For the text-containing cell, return its midpoint in (x, y) coordinate format. 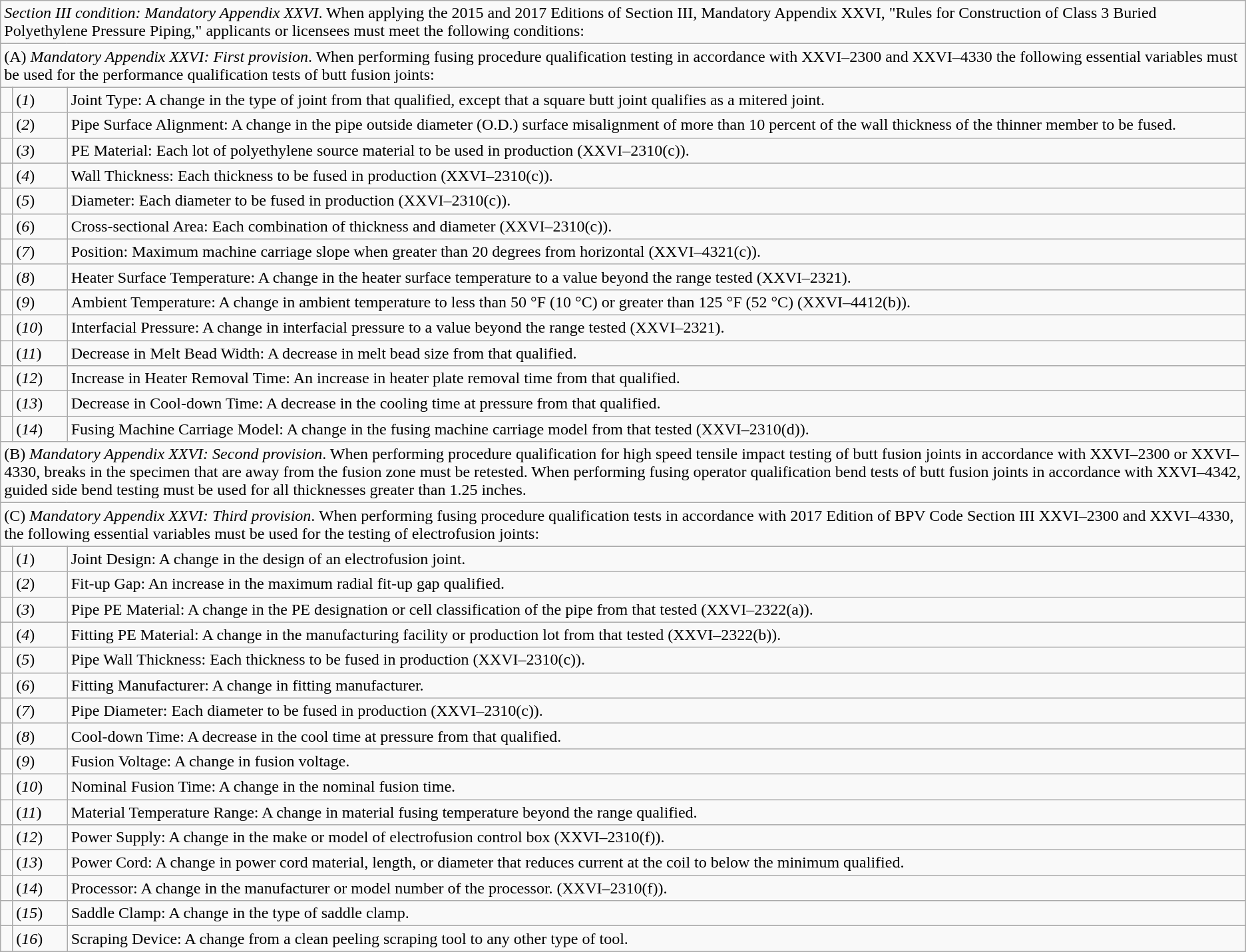
Fusion Voltage: A change in fusion voltage. (656, 761)
Fit-up Gap: An increase in the maximum radial fit-up gap qualified. (656, 584)
(16) (40, 939)
Cool-down Time: A decrease in the cool time at pressure from that qualified. (656, 736)
Diameter: Each diameter to be fused in production (XXVI–2310(c)). (656, 201)
Nominal Fusion Time: A change in the nominal fusion time. (656, 786)
(15) (40, 913)
Wall Thickness: Each thickness to be fused in production (XXVI–2310(c)). (656, 176)
PE Material: Each lot of polyethylene source material to be used in production (XXVI–2310(c)). (656, 150)
Pipe Diameter: Each diameter to be fused in production (XXVI–2310(c)). (656, 711)
Cross-sectional Area: Each combination of thickness and diameter (XXVI–2310(c)). (656, 226)
Power Cord: A change in power cord material, length, or diameter that reduces current at the coil to below the minimum qualified. (656, 863)
Decrease in Melt Bead Width: A decrease in melt bead size from that qualified. (656, 353)
Saddle Clamp: A change in the type of saddle clamp. (656, 913)
Scraping Device: A change from a clean peeling scraping tool to any other type of tool. (656, 939)
Interfacial Pressure: A change in interfacial pressure to a value beyond the range tested (XXVI–2321). (656, 327)
Increase in Heater Removal Time: An increase in heater plate removal time from that qualified. (656, 379)
Fitting Manufacturer: A change in fitting manufacturer. (656, 685)
Processor: A change in the manufacturer or model number of the processor. (XXVI–2310(f)). (656, 888)
Heater Surface Temperature: A change in the heater surface temperature to a value beyond the range tested (XXVI–2321). (656, 277)
Pipe PE Material: A change in the PE designation or cell classification of the pipe from that tested (XXVI–2322(a)). (656, 609)
Material Temperature Range: A change in material fusing temperature beyond the range qualified. (656, 812)
Fitting PE Material: A change in the manufacturing facility or production lot from that tested (XXVI–2322(b)). (656, 635)
Power Supply: A change in the make or model of electrofusion control box (XXVI–2310(f)). (656, 838)
Joint Design: A change in the design of an electrofusion joint. (656, 559)
Pipe Wall Thickness: Each thickness to be fused in production (XXVI–2310(c)). (656, 660)
Position: Maximum machine carriage slope when greater than 20 degrees from horizontal (XXVI–4321(c)). (656, 251)
Fusing Machine Carriage Model: A change in the fusing machine carriage model from that tested (XXVI–2310(d)). (656, 429)
Ambient Temperature: A change in ambient temperature to less than 50 °F (10 °C) or greater than 125 °F (52 °C) (XXVI–4412(b)). (656, 302)
Decrease in Cool-down Time: A decrease in the cooling time at pressure from that qualified. (656, 404)
Joint Type: A change in the type of joint from that qualified, except that a square butt joint qualifies as a mitered joint. (656, 100)
